Output the (x, y) coordinate of the center of the cell containing the given text.  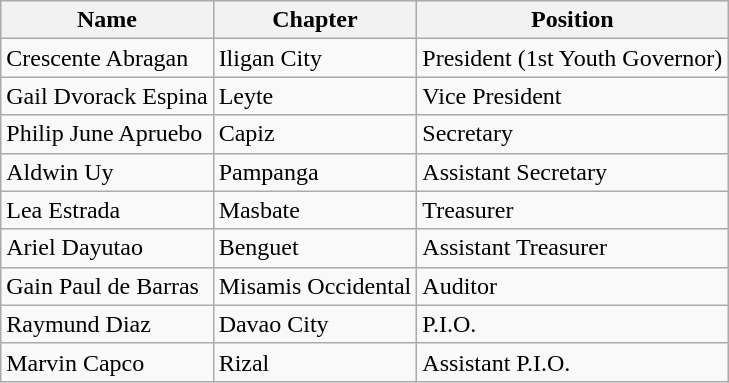
Iligan City (315, 58)
Misamis Occidental (315, 286)
Lea Estrada (107, 210)
Masbate (315, 210)
Gain Paul de Barras (107, 286)
Vice President (572, 96)
Crescente Abragan (107, 58)
Assistant Secretary (572, 172)
P.I.O. (572, 324)
Raymund Diaz (107, 324)
Marvin Capco (107, 362)
Rizal (315, 362)
Chapter (315, 20)
Davao City (315, 324)
Assistant Treasurer (572, 248)
Philip June Apruebo (107, 134)
Ariel Dayutao (107, 248)
Assistant P.I.O. (572, 362)
Secretary (572, 134)
Auditor (572, 286)
Benguet (315, 248)
Aldwin Uy (107, 172)
Name (107, 20)
Leyte (315, 96)
Pampanga (315, 172)
President (1st Youth Governor) (572, 58)
Position (572, 20)
Capiz (315, 134)
Treasurer (572, 210)
Gail Dvorack Espina (107, 96)
